Search for the cell housing the specified text and yield its (X, Y) center coordinate. 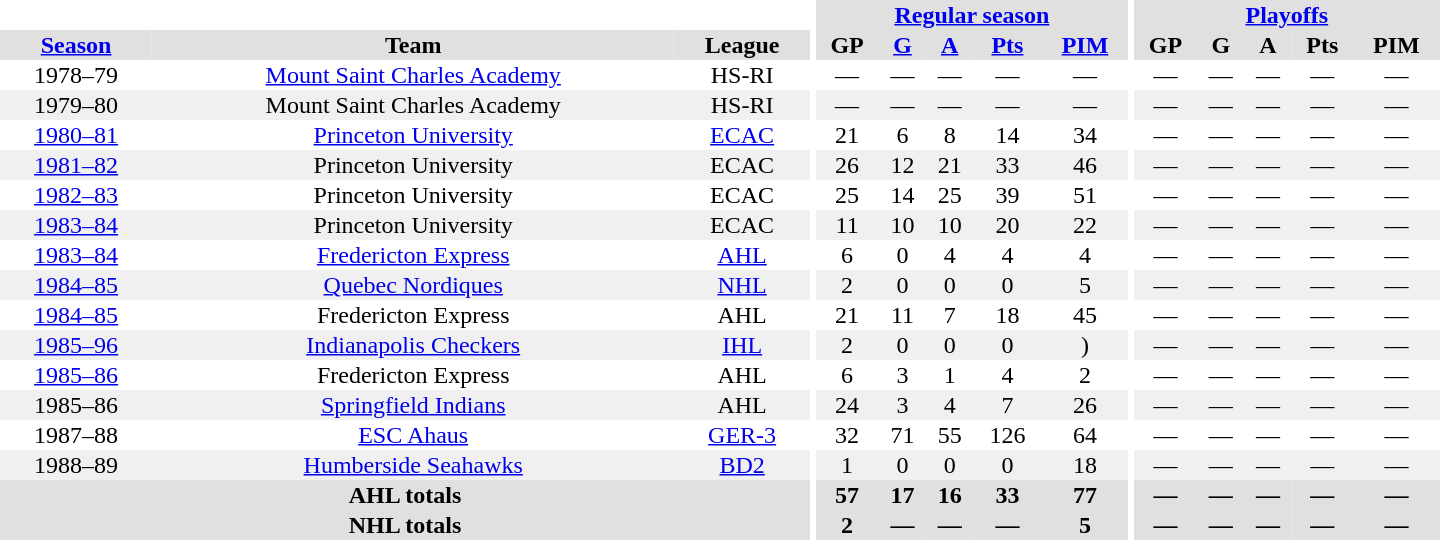
34 (1086, 135)
Playoffs (1287, 15)
51 (1086, 195)
AHL totals (405, 495)
12 (902, 165)
46 (1086, 165)
39 (1007, 195)
1988–89 (76, 465)
GER-3 (742, 435)
) (1086, 345)
Springfield Indians (413, 405)
126 (1007, 435)
1985–96 (76, 345)
22 (1086, 225)
24 (847, 405)
1981–82 (76, 165)
Season (76, 45)
64 (1086, 435)
NHL totals (405, 525)
32 (847, 435)
BD2 (742, 465)
1982–83 (76, 195)
Quebec Nordiques (413, 285)
ESC Ahaus (413, 435)
20 (1007, 225)
Team (413, 45)
Indianapolis Checkers (413, 345)
8 (950, 135)
Regular season (972, 15)
1979–80 (76, 105)
1978–79 (76, 75)
Humberside Seahawks (413, 465)
17 (902, 495)
77 (1086, 495)
1980–81 (76, 135)
League (742, 45)
NHL (742, 285)
IHL (742, 345)
1987–88 (76, 435)
55 (950, 435)
16 (950, 495)
45 (1086, 315)
57 (847, 495)
71 (902, 435)
